Return [x, y] of the center of cell containing provided text 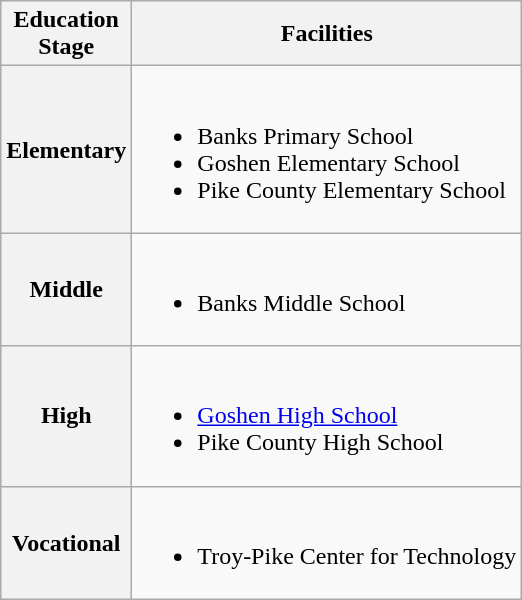
EducationStage [66, 34]
Facilities [327, 34]
Goshen High SchoolPike County High School [327, 416]
Vocational [66, 542]
Banks Primary SchoolGoshen Elementary SchoolPike County Elementary School [327, 150]
Troy-Pike Center for Technology [327, 542]
Banks Middle School [327, 290]
Elementary [66, 150]
Middle [66, 290]
High [66, 416]
